Provide the [X, Y] coordinate of the cell's center where the given text is located.  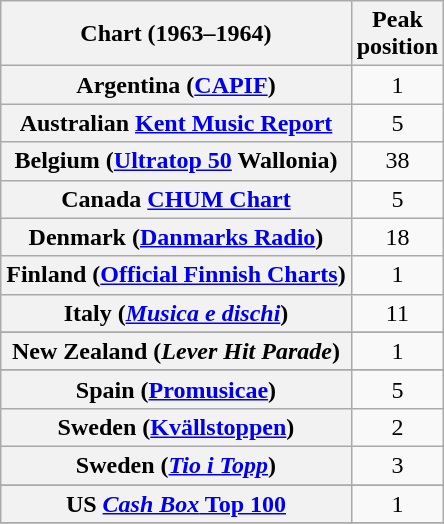
Sweden (Tio i Topp) [176, 465]
Italy (Musica e dischi) [176, 313]
3 [397, 465]
Denmark (Danmarks Radio) [176, 237]
18 [397, 237]
Sweden (Kvällstoppen) [176, 427]
New Zealand (Lever Hit Parade) [176, 351]
Belgium (Ultratop 50 Wallonia) [176, 161]
11 [397, 313]
Argentina (CAPIF) [176, 85]
Spain (Promusicae) [176, 389]
US Cash Box Top 100 [176, 503]
Chart (1963–1964) [176, 34]
Canada CHUM Chart [176, 199]
Finland (Official Finnish Charts) [176, 275]
Peakposition [397, 34]
38 [397, 161]
Australian Kent Music Report [176, 123]
2 [397, 427]
